Detect which cell encompasses the target text, then output its [X, Y] center coordinate. 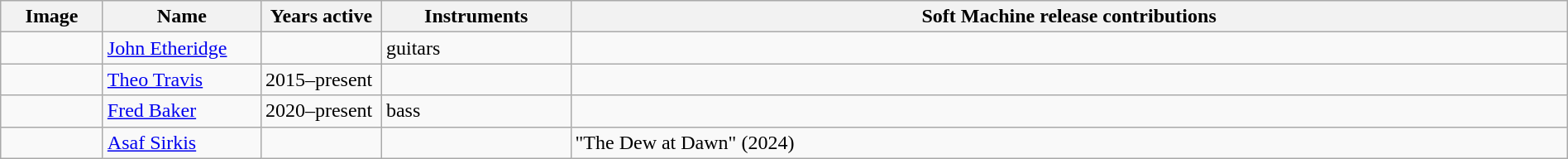
Years active [321, 17]
Fred Baker [182, 111]
2015–present [321, 79]
bass [476, 111]
"The Dew at Dawn" (2024) [1068, 142]
Image [52, 17]
2020–present [321, 111]
Theo Travis [182, 79]
Asaf Sirkis [182, 142]
Instruments [476, 17]
guitars [476, 48]
John Etheridge [182, 48]
Name [182, 17]
Soft Machine release contributions [1068, 17]
